Find where the given text appears and provide that cell's center as [x, y] coordinate. 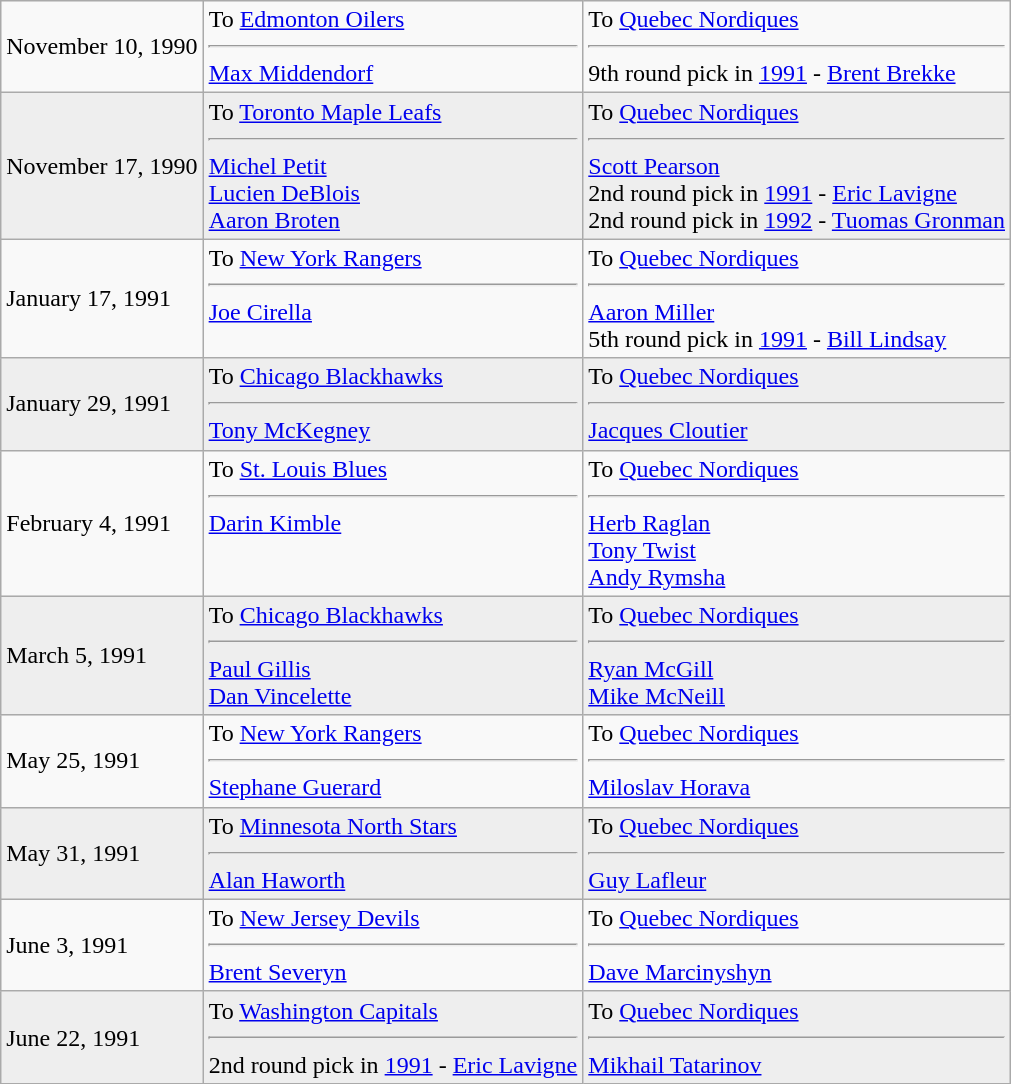
June 3, 1991 [102, 945]
To Quebec NordiquesRyan McGill Mike McNeill [797, 656]
January 17, 1991 [102, 298]
To Edmonton OilersMax Middendorf [393, 47]
November 17, 1990 [102, 166]
February 4, 1991 [102, 523]
To Quebec NordiquesScott Pearson 2nd round pick in 1991 - Eric Lavigne 2nd round pick in 1992 - Tuomas Gronman [797, 166]
To Quebec NordiquesMiloslav Horava [797, 761]
To Quebec Nordiques9th round pick in 1991 - Brent Brekke [797, 47]
November 10, 1990 [102, 47]
January 29, 1991 [102, 404]
To Chicago BlackhawksTony McKegney [393, 404]
To Quebec NordiquesGuy Lafleur [797, 853]
To Washington Capitals2nd round pick in 1991 - Eric Lavigne [393, 1037]
June 22, 1991 [102, 1037]
To Toronto Maple LeafsMichel Petit Lucien DeBlois Aaron Broten [393, 166]
To Quebec NordiquesMikhail Tatarinov [797, 1037]
To New York RangersStephane Guerard [393, 761]
To New York RangersJoe Cirella [393, 298]
May 31, 1991 [102, 853]
To Quebec NordiquesDave Marcinyshyn [797, 945]
To Quebec NordiquesHerb Raglan Tony Twist Andy Rymsha [797, 523]
March 5, 1991 [102, 656]
To St. Louis BluesDarin Kimble [393, 523]
To Minnesota North StarsAlan Haworth [393, 853]
To Chicago BlackhawksPaul Gillis Dan Vincelette [393, 656]
To New Jersey DevilsBrent Severyn [393, 945]
May 25, 1991 [102, 761]
To Quebec NordiquesAaron Miller 5th round pick in 1991 - Bill Lindsay [797, 298]
To Quebec NordiquesJacques Cloutier [797, 404]
